From the cell containing the given text, extract its center point as (x, y) coordinate. 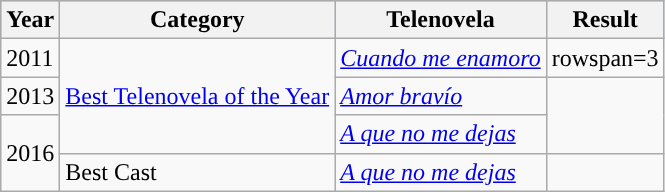
rowspan=3 (605, 58)
Year (30, 20)
Telenovela (441, 20)
Best Cast (198, 172)
2016 (30, 153)
2013 (30, 96)
Amor bravío (441, 96)
Cuando me enamoro (441, 58)
Best Telenovela of the Year (198, 96)
Category (198, 20)
2011 (30, 58)
Result (605, 20)
